Find where the given text appears and provide that cell's center as [X, Y] coordinate. 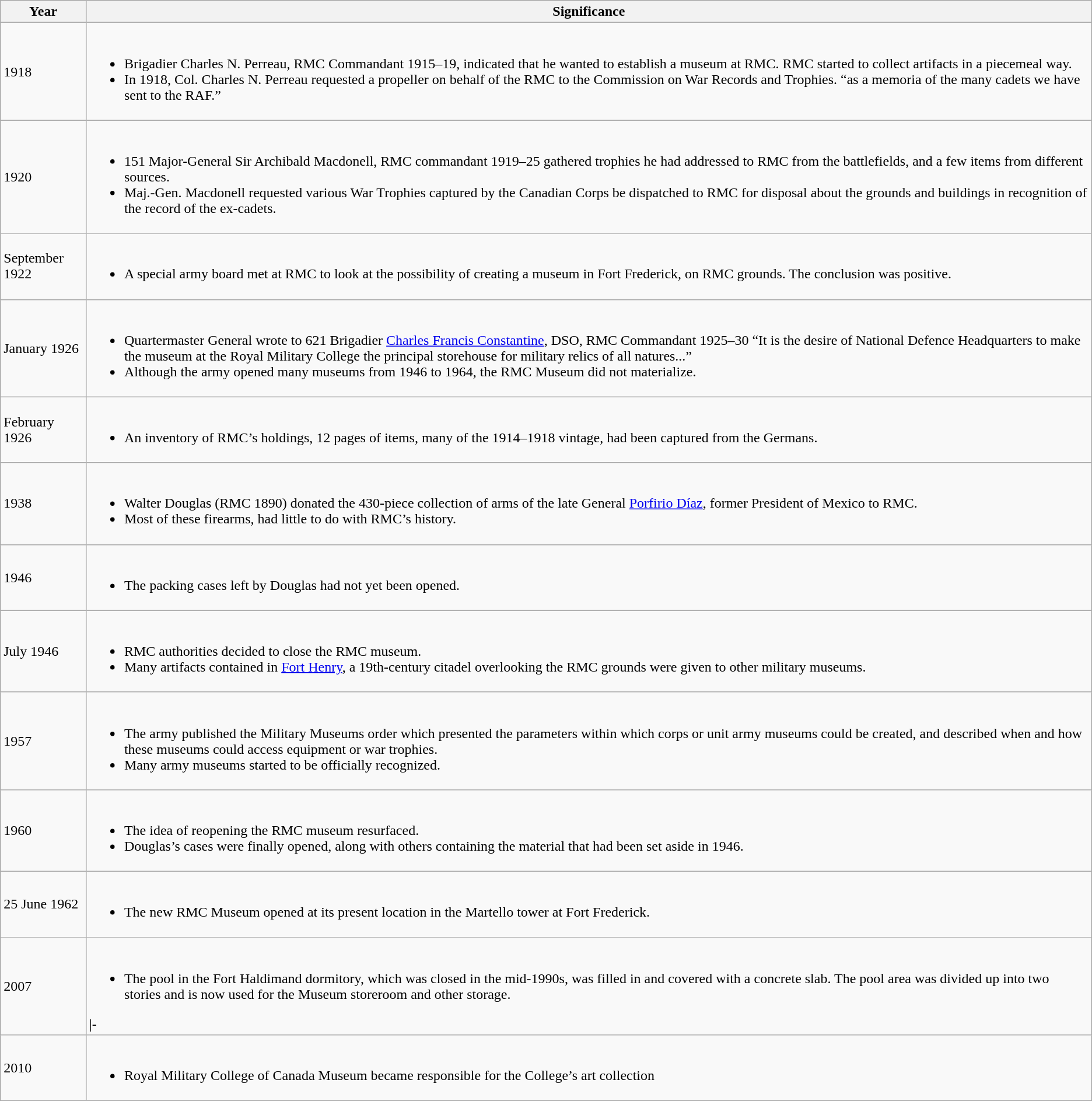
2007 [43, 986]
1957 [43, 741]
The new RMC Museum opened at its present location in the Martello tower at Fort Frederick. [589, 904]
1946 [43, 578]
1918 [43, 71]
1960 [43, 830]
1938 [43, 504]
A special army board met at RMC to look at the possibility of creating a museum in Fort Frederick, on RMC grounds. The conclusion was positive. [589, 266]
Significance [589, 12]
Royal Military College of Canada Museum became responsible for the College’s art collection [589, 1068]
February 1926 [43, 429]
An inventory of RMC’s holdings, 12 pages of items, many of the 1914–1918 vintage, had been captured from the Germans. [589, 429]
1920 [43, 177]
September 1922 [43, 266]
Year [43, 12]
January 1926 [43, 348]
The packing cases left by Douglas had not yet been opened. [589, 578]
2010 [43, 1068]
July 1946 [43, 651]
25 June 1962 [43, 904]
